Determine the [x, y] coordinate at the center of the cell enclosing the given text.  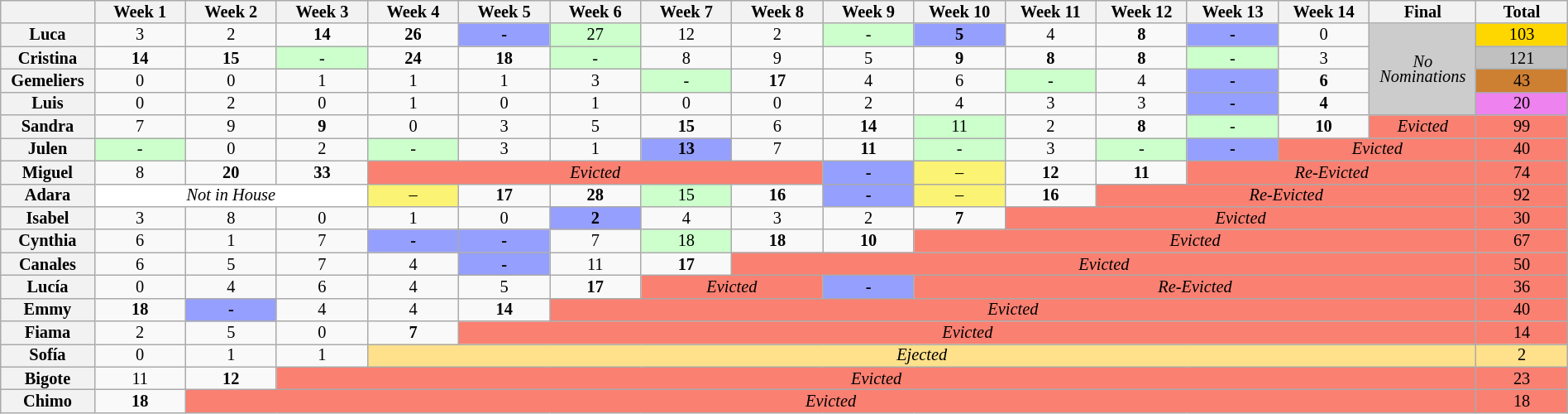
Week 12 [1141, 12]
Week 13 [1232, 12]
Chimo [48, 401]
Bigote [48, 378]
Sandra [48, 127]
No Nominations [1422, 70]
26 [413, 35]
Not in House [231, 195]
Julen [48, 149]
Week 11 [1050, 12]
Week 5 [504, 12]
Gemeliers [48, 80]
74 [1522, 172]
Cristina [48, 58]
121 [1522, 58]
Week 10 [959, 12]
Week 14 [1324, 12]
Final [1422, 12]
Ejected [921, 355]
Week 2 [231, 12]
Week 3 [322, 12]
103 [1522, 35]
Total [1522, 12]
Week 9 [868, 12]
30 [1522, 218]
33 [322, 172]
Canales [48, 264]
50 [1522, 264]
Lucía [48, 286]
Adara [48, 195]
Week 1 [140, 12]
Isabel [48, 218]
13 [686, 149]
Week 7 [686, 12]
Emmy [48, 310]
67 [1522, 241]
Fiama [48, 333]
Sofía [48, 355]
Miguel [48, 172]
43 [1522, 80]
99 [1522, 127]
Cynthia [48, 241]
28 [595, 195]
Luca [48, 35]
24 [413, 58]
36 [1522, 286]
Week 6 [595, 12]
Week 8 [777, 12]
Week 4 [413, 12]
92 [1522, 195]
Luis [48, 103]
27 [595, 35]
23 [1522, 378]
